Pinpoint the cell where the given text exists, returning its [x, y] midpoint coordinate. 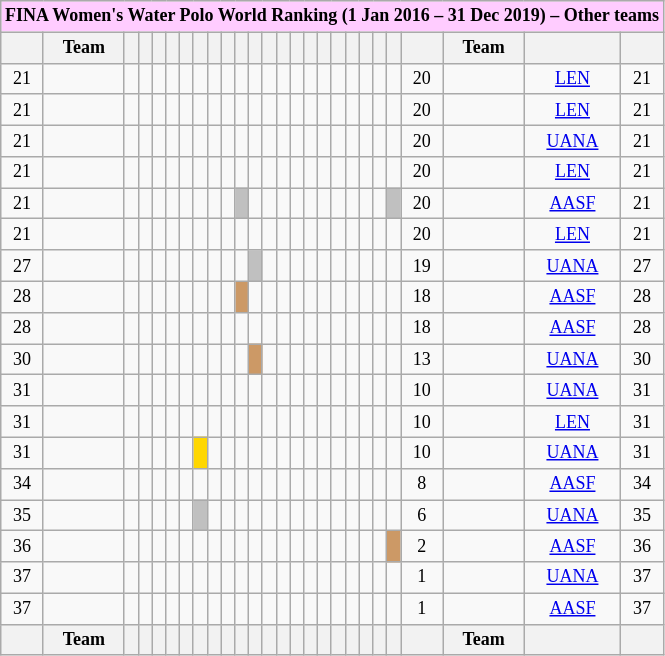
2 [421, 546]
8 [421, 484]
FINA Women's Water Polo World Ranking (1 Jan 2016 – 31 Dec 2019) – Other teams [332, 16]
13 [421, 360]
19 [421, 266]
6 [421, 516]
